Locate the cell with the specified text and output its (x, y) center coordinate. 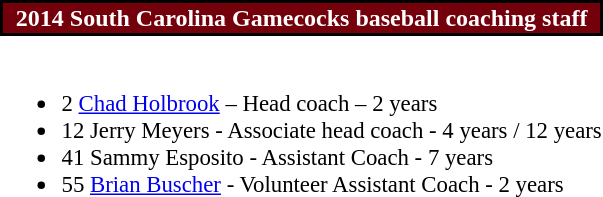
2014 South Carolina Gamecocks baseball coaching staff (302, 18)
